Identify which cell holds the provided text, then report its (x, y) central coordinate. 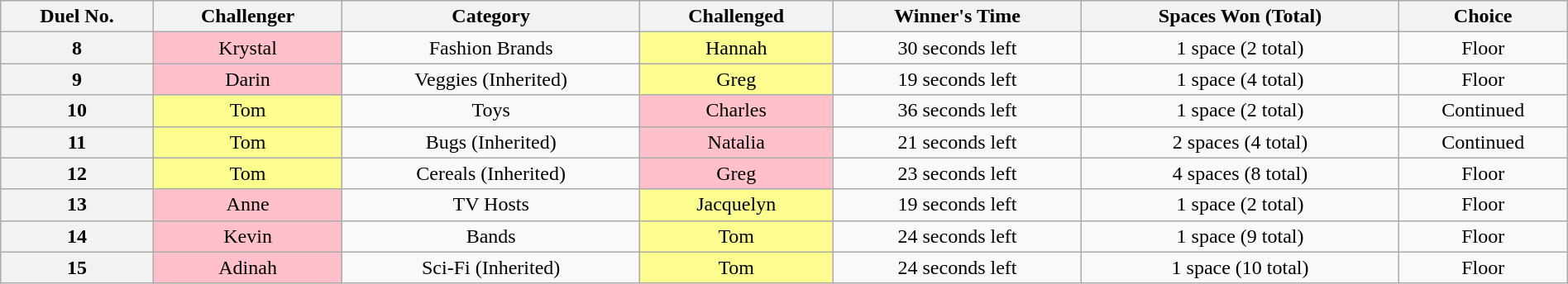
15 (78, 267)
Challenger (248, 17)
8 (78, 48)
Bugs (Inherited) (491, 142)
Jacquelyn (736, 205)
13 (78, 205)
Cereals (Inherited) (491, 173)
Choice (1483, 17)
Category (491, 17)
Kevin (248, 236)
Bands (491, 236)
Darin (248, 79)
Winner's Time (958, 17)
11 (78, 142)
Veggies (Inherited) (491, 79)
36 seconds left (958, 111)
Anne (248, 205)
1 space (4 total) (1241, 79)
1 space (9 total) (1241, 236)
10 (78, 111)
Challenged (736, 17)
Natalia (736, 142)
30 seconds left (958, 48)
Adinah (248, 267)
Spaces Won (Total) (1241, 17)
Krystal (248, 48)
Sci-Fi (Inherited) (491, 267)
Fashion Brands (491, 48)
4 spaces (8 total) (1241, 173)
12 (78, 173)
Charles (736, 111)
TV Hosts (491, 205)
23 seconds left (958, 173)
Hannah (736, 48)
2 spaces (4 total) (1241, 142)
Toys (491, 111)
14 (78, 236)
21 seconds left (958, 142)
9 (78, 79)
Duel No. (78, 17)
1 space (10 total) (1241, 267)
